Detect which cell encompasses the target text, then output its [X, Y] center coordinate. 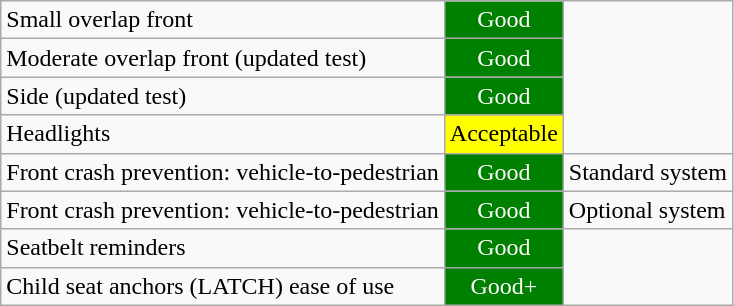
Optional system [648, 210]
Small overlap front [223, 20]
Standard system [648, 172]
Good+ [504, 286]
Seatbelt reminders [223, 248]
Moderate overlap front (updated test) [223, 58]
Acceptable [504, 134]
Side (updated test) [223, 96]
Child seat anchors (LATCH) ease of use [223, 286]
Headlights [223, 134]
